Locate the cell with the specified text and output its (x, y) center coordinate. 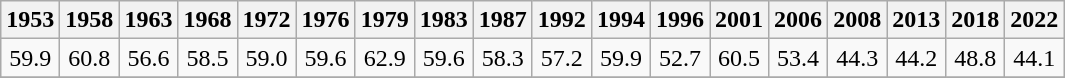
1994 (620, 20)
1987 (502, 20)
2013 (916, 20)
1996 (680, 20)
44.1 (1034, 58)
1979 (384, 20)
58.3 (502, 58)
59.0 (266, 58)
2022 (1034, 20)
62.9 (384, 58)
60.5 (740, 58)
44.2 (916, 58)
2006 (798, 20)
57.2 (562, 58)
1992 (562, 20)
44.3 (858, 58)
60.8 (90, 58)
48.8 (976, 58)
1963 (148, 20)
52.7 (680, 58)
1968 (208, 20)
1958 (90, 20)
1953 (30, 20)
2018 (976, 20)
1972 (266, 20)
2001 (740, 20)
2008 (858, 20)
58.5 (208, 58)
53.4 (798, 58)
56.6 (148, 58)
1983 (444, 20)
1976 (326, 20)
